Search for the cell housing the specified text and yield its (x, y) center coordinate. 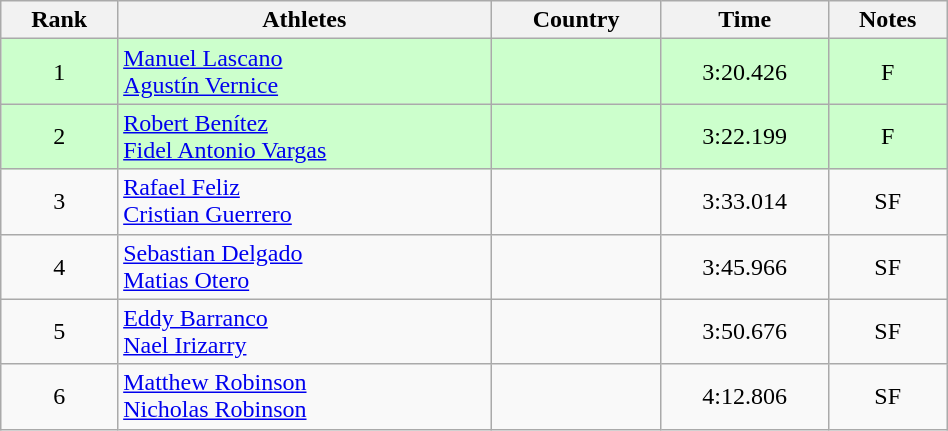
3:33.014 (744, 202)
Matthew RobinsonNicholas Robinson (304, 396)
Time (744, 20)
5 (60, 332)
4:12.806 (744, 396)
Robert BenítezFidel Antonio Vargas (304, 136)
Rank (60, 20)
1 (60, 72)
3 (60, 202)
2 (60, 136)
4 (60, 266)
Country (576, 20)
3:50.676 (744, 332)
Notes (888, 20)
Sebastian DelgadoMatias Otero (304, 266)
Eddy BarrancoNael Irizarry (304, 332)
3:22.199 (744, 136)
Rafael FelizCristian Guerrero (304, 202)
Manuel LascanoAgustín Vernice (304, 72)
3:45.966 (744, 266)
Athletes (304, 20)
6 (60, 396)
3:20.426 (744, 72)
